Determine the (x, y) coordinate at the center of the cell enclosing the given text.  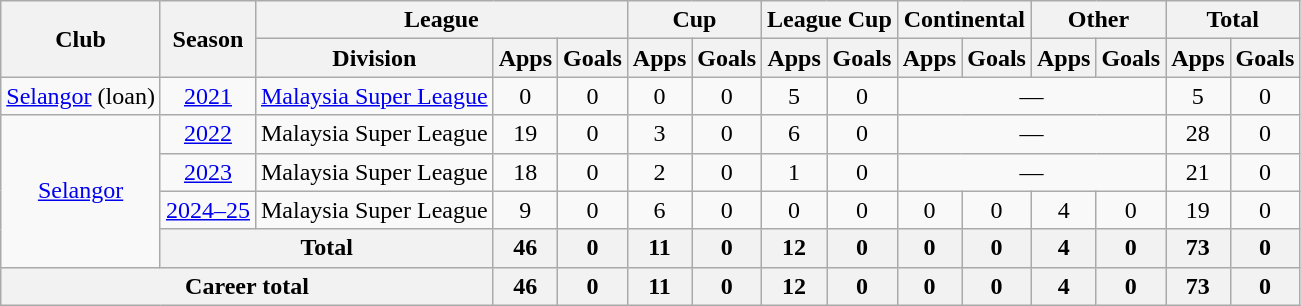
Selangor (loan) (81, 96)
18 (525, 172)
3 (659, 134)
1 (794, 172)
Club (81, 39)
Other (1098, 20)
28 (1198, 134)
Cup (694, 20)
League Cup (830, 20)
2 (659, 172)
Continental (964, 20)
2024–25 (208, 210)
2023 (208, 172)
Season (208, 39)
Division (374, 58)
2021 (208, 96)
9 (525, 210)
Selangor (81, 191)
21 (1198, 172)
2022 (208, 134)
Career total (247, 286)
League (441, 20)
